Pinpoint the cell where the given text exists, returning its [x, y] midpoint coordinate. 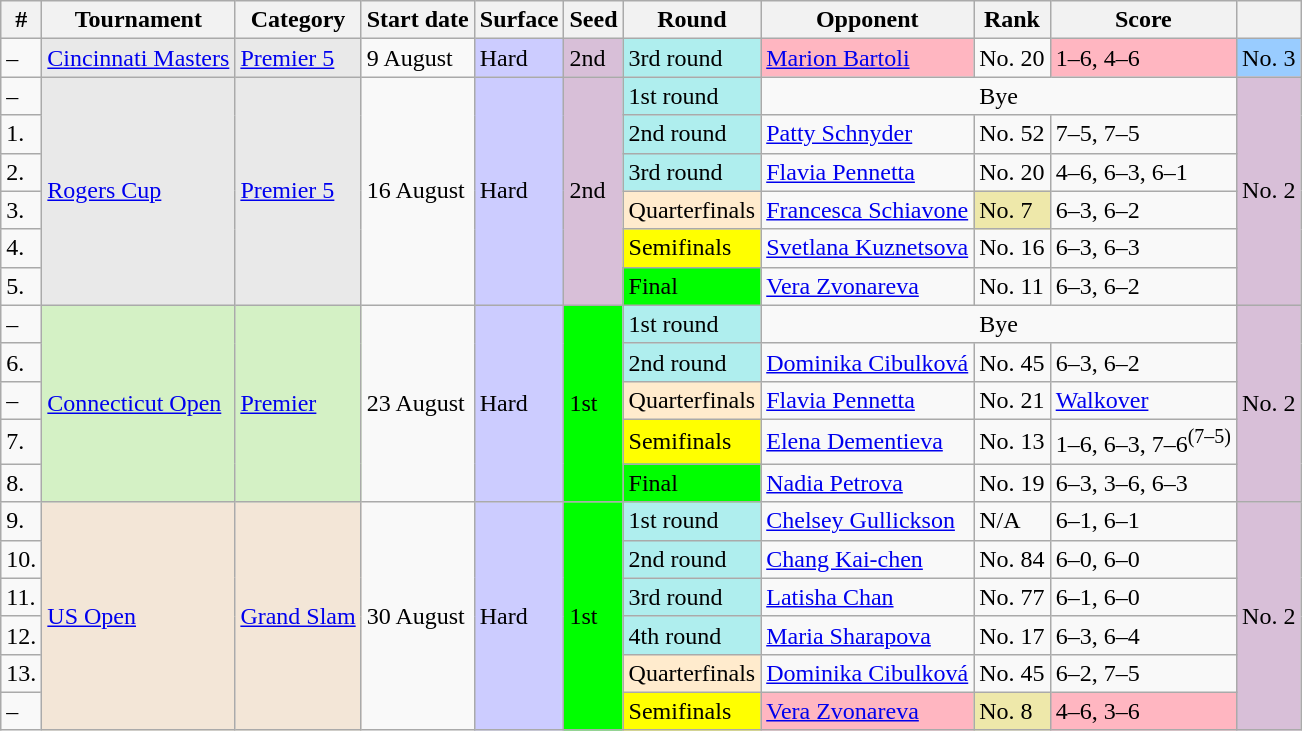
No. 3 [1269, 58]
6–1, 6–1 [1143, 521]
9. [22, 521]
Svetlana Kuznetsova [868, 248]
No. 84 [1012, 559]
6–2, 7–5 [1143, 673]
6–3, 3–6, 6–3 [1143, 483]
Maria Sharapova [868, 635]
16 August [418, 191]
No. 11 [1012, 286]
Patty Schnyder [868, 134]
7. [22, 442]
No. 21 [1012, 400]
No. 77 [1012, 597]
No. 17 [1012, 635]
US Open [138, 616]
6–3, 6–4 [1143, 635]
11. [22, 597]
13. [22, 673]
1–6, 6–3, 7–6(7–5) [1143, 442]
Start date [418, 20]
12. [22, 635]
Category [298, 20]
Latisha Chan [868, 597]
No. 13 [1012, 442]
9 August [418, 58]
No. 7 [1012, 210]
No. 8 [1012, 711]
23 August [418, 404]
Premier [298, 404]
6–0, 6–0 [1143, 559]
6–3, 6–3 [1143, 248]
8. [22, 483]
Nadia Petrova [868, 483]
3. [22, 210]
1. [22, 134]
No. 16 [1012, 248]
4–6, 3–6 [1143, 711]
Round [692, 20]
Chelsey Gullickson [868, 521]
Marion Bartoli [868, 58]
Seed [594, 20]
6–1, 6–0 [1143, 597]
4. [22, 248]
Score [1143, 20]
No. 19 [1012, 483]
10. [22, 559]
7–5, 7–5 [1143, 134]
Cincinnati Masters [138, 58]
Grand Slam [298, 616]
# [22, 20]
30 August [418, 616]
Walkover [1143, 400]
4th round [692, 635]
Tournament [138, 20]
Rogers Cup [138, 191]
Connecticut Open [138, 404]
Rank [1012, 20]
Chang Kai-chen [868, 559]
N/A [1012, 521]
6. [22, 362]
1–6, 4–6 [1143, 58]
5. [22, 286]
Francesca Schiavone [868, 210]
Elena Dementieva [868, 442]
Opponent [868, 20]
Surface [519, 20]
4–6, 6–3, 6–1 [1143, 172]
No. 52 [1012, 134]
2. [22, 172]
